Identify which cell holds the provided text, then report its (X, Y) central coordinate. 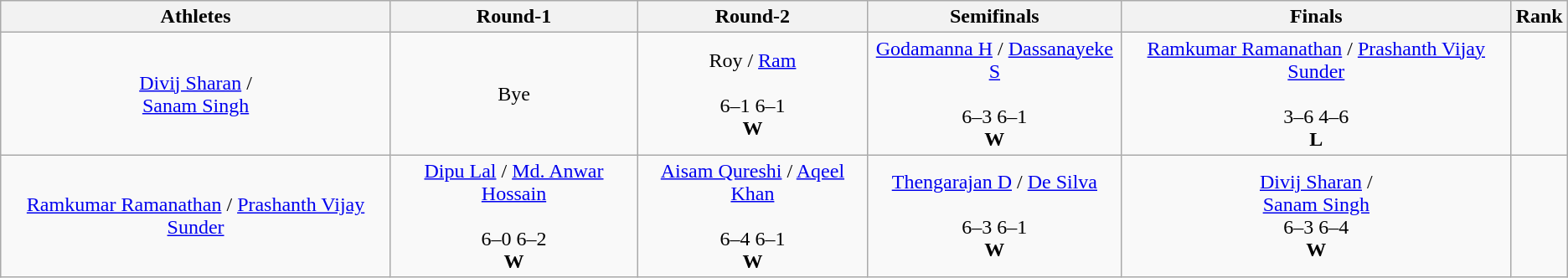
Round-1 (513, 17)
Ramkumar Ramanathan / Prashanth Vijay Sunder3–6 4–6L (1317, 94)
Ramkumar Ramanathan / Prashanth Vijay Sunder (196, 216)
Godamanna H / Dassanayeke S6–3 6–1W (994, 94)
Aisam Qureshi / Aqeel Khan6–4 6–1W (753, 216)
Roy / Ram6–1 6–1W (753, 94)
Bye (513, 94)
Finals (1317, 17)
Semifinals (994, 17)
Round-2 (753, 17)
Thengarajan D / De Silva6–3 6–1W (994, 216)
Divij Sharan /Sanam Singh 6–3 6–4W (1317, 216)
Dipu Lal / Md. Anwar Hossain6–0 6–2W (513, 216)
Athletes (196, 17)
Rank (1540, 17)
Divij Sharan /Sanam Singh (196, 94)
